Search for the cell housing the specified text and yield its [x, y] center coordinate. 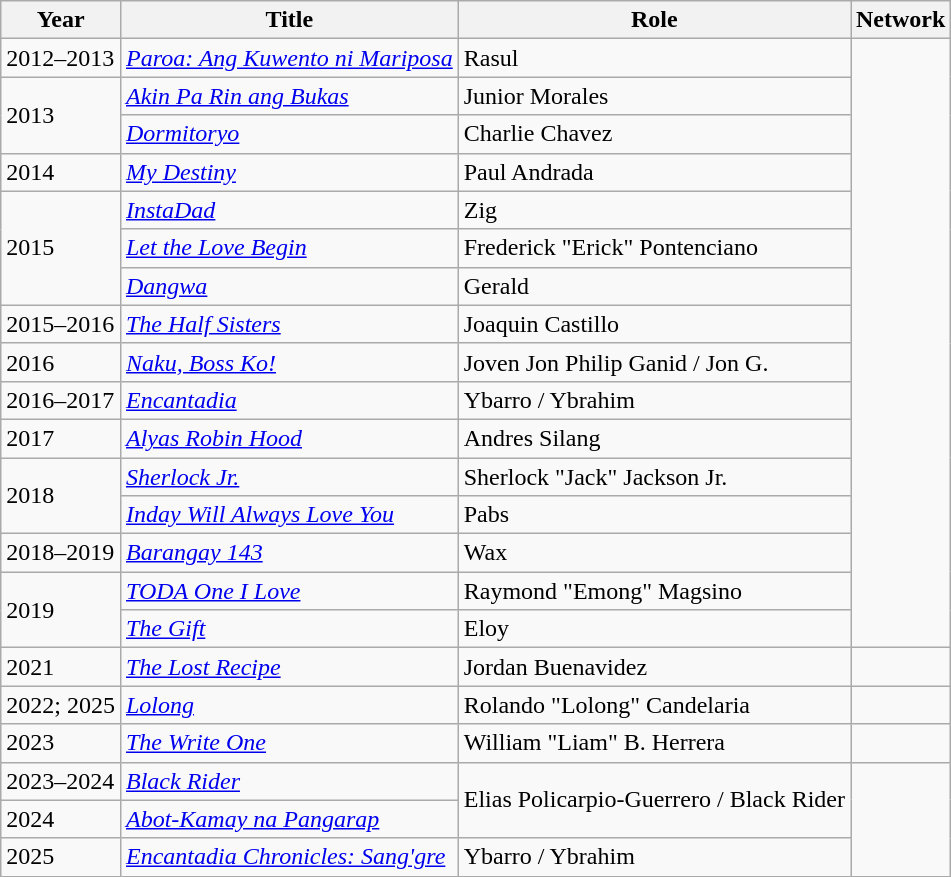
Zig [654, 210]
2021 [61, 667]
Sherlock Jr. [289, 477]
Rasul [654, 58]
The Write One [289, 743]
Encantadia [289, 400]
2016–2017 [61, 400]
Pabs [654, 515]
The Half Sisters [289, 324]
2013 [61, 115]
Elias Policarpio-Guerrero / Black Rider [654, 800]
2015 [61, 248]
Lolong [289, 705]
Naku, Boss Ko! [289, 362]
Let the Love Begin [289, 248]
2024 [61, 819]
Gerald [654, 286]
My Destiny [289, 172]
Inday Will Always Love You [289, 515]
2025 [61, 857]
2022; 2025 [61, 705]
Sherlock "Jack" Jackson Jr. [654, 477]
Black Rider [289, 781]
Encantadia Chronicles: Sang'gre [289, 857]
Dangwa [289, 286]
Alyas Robin Hood [289, 438]
The Gift [289, 629]
Year [61, 20]
Title [289, 20]
Rolando "Lolong" Candelaria [654, 705]
2018–2019 [61, 553]
Junior Morales [654, 96]
William "Liam" B. Herrera [654, 743]
Network [900, 20]
Raymond "Emong" Magsino [654, 591]
2018 [61, 496]
Joaquin Castillo [654, 324]
The Lost Recipe [289, 667]
Paroa: Ang Kuwento ni Mariposa [289, 58]
2023–2024 [61, 781]
2023 [61, 743]
Eloy [654, 629]
Paul Andrada [654, 172]
Joven Jon Philip Ganid / Jon G. [654, 362]
Role [654, 20]
2015–2016 [61, 324]
2016 [61, 362]
2014 [61, 172]
Frederick "Erick" Pontenciano [654, 248]
Abot-Kamay na Pangarap [289, 819]
InstaDad [289, 210]
Charlie Chavez [654, 134]
Barangay 143 [289, 553]
Dormitoryo [289, 134]
2017 [61, 438]
Akin Pa Rin ang Bukas [289, 96]
Jordan Buenavidez [654, 667]
2012–2013 [61, 58]
Wax [654, 553]
2019 [61, 610]
TODA One I Love [289, 591]
Andres Silang [654, 438]
